Locate the cell with the specified text and output its (X, Y) center coordinate. 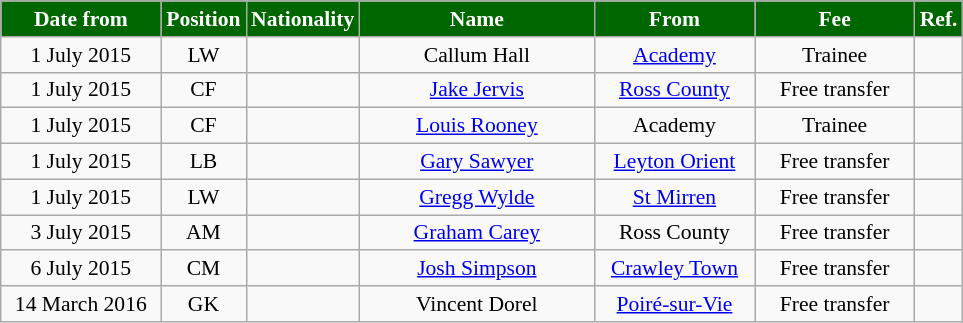
Fee (835, 19)
Vincent Dorel (476, 304)
Ref. (939, 19)
From (674, 19)
Louis Rooney (476, 126)
Leyton Orient (674, 162)
Crawley Town (674, 269)
AM (204, 233)
Date from (81, 19)
3 July 2015 (81, 233)
GK (204, 304)
Gary Sawyer (476, 162)
CM (204, 269)
6 July 2015 (81, 269)
Callum Hall (476, 55)
Gregg Wylde (476, 197)
14 March 2016 (81, 304)
LB (204, 162)
Name (476, 19)
Graham Carey (476, 233)
Position (204, 19)
Josh Simpson (476, 269)
Poiré-sur-Vie (674, 304)
St Mirren (674, 197)
Nationality (302, 19)
Jake Jervis (476, 90)
